Determine the (x, y) coordinate at the center of the cell enclosing the given text.  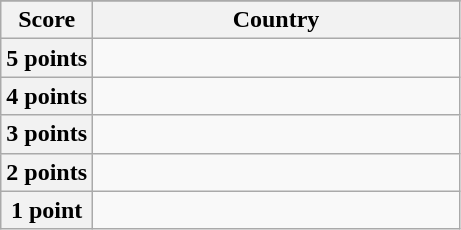
2 points (47, 172)
4 points (47, 96)
5 points (47, 58)
3 points (47, 134)
Score (47, 20)
1 point (47, 210)
Country (276, 20)
